Provide the (x, y) coordinate of the cell's center where the given text is located.  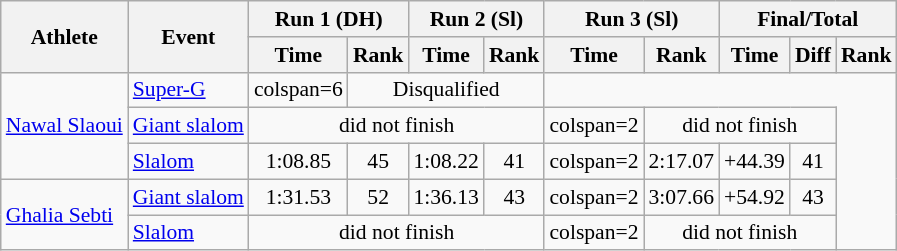
52 (378, 197)
1:08.85 (298, 162)
Final/Total (808, 19)
Athlete (64, 36)
1:36.13 (446, 197)
colspan=6 (298, 90)
2:17.07 (682, 162)
1:08.22 (446, 162)
Run 2 (Sl) (476, 19)
Event (188, 36)
+54.92 (754, 197)
Disqualified (446, 90)
Super-G (188, 90)
3:07.66 (682, 197)
+44.39 (754, 162)
Run 3 (Sl) (632, 19)
Ghalia Sebti (64, 214)
45 (378, 162)
Nawal Slaoui (64, 126)
Diff (813, 55)
Run 1 (DH) (329, 19)
1:31.53 (298, 197)
